Capture the cell that displays the provided text and extract its [X, Y] central coordinate. 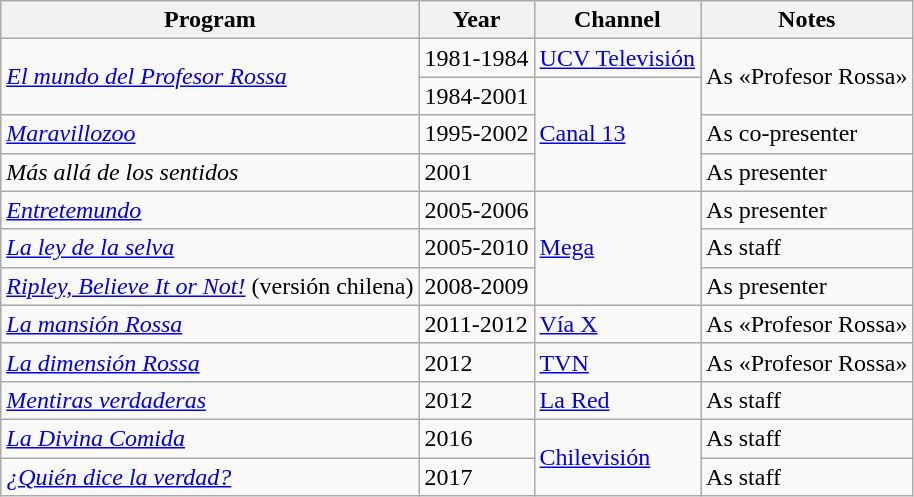
Chilevisión [617, 457]
2001 [476, 172]
Program [210, 20]
2017 [476, 477]
2011-2012 [476, 324]
Mega [617, 248]
¿Quién dice la verdad? [210, 477]
2005-2006 [476, 210]
As co-presenter [807, 134]
1984-2001 [476, 96]
La dimensión Rossa [210, 362]
La Red [617, 400]
La ley de la selva [210, 248]
2008-2009 [476, 286]
Ripley, Believe It or Not! (versión chilena) [210, 286]
1995-2002 [476, 134]
Mentiras verdaderas [210, 400]
Vía X [617, 324]
Entretemundo [210, 210]
UCV Televisión [617, 58]
Year [476, 20]
2005-2010 [476, 248]
El mundo del Profesor Rossa [210, 77]
La mansión Rossa [210, 324]
Maravillozoo [210, 134]
2016 [476, 438]
Más allá de los sentidos [210, 172]
Notes [807, 20]
La Divina Comida [210, 438]
Canal 13 [617, 134]
TVN [617, 362]
1981-1984 [476, 58]
Channel [617, 20]
